Identify which cell holds the provided text, then report its (X, Y) central coordinate. 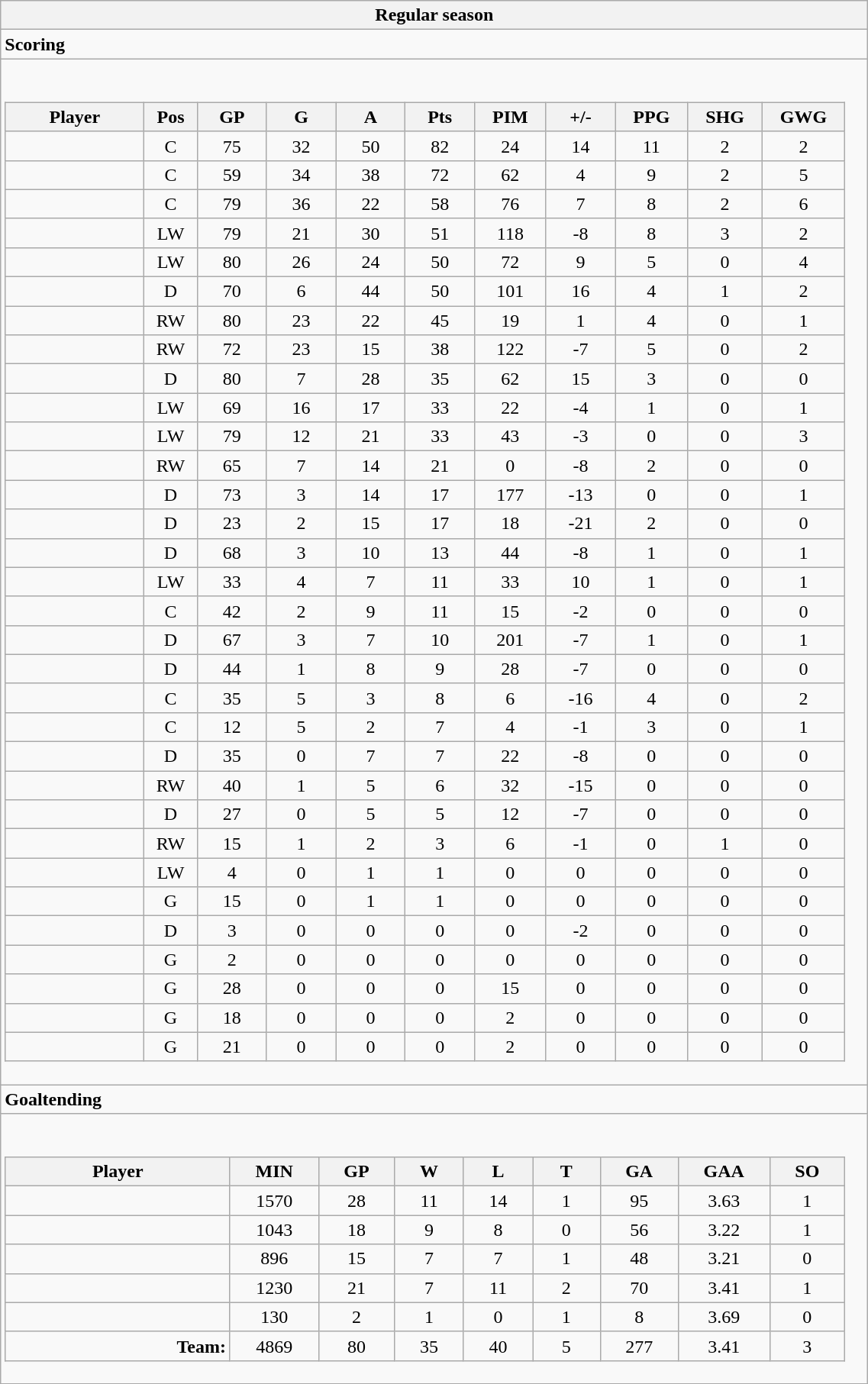
SO (807, 1172)
19 (511, 321)
PIM (511, 117)
-21 (580, 524)
42 (232, 611)
58 (440, 204)
68 (232, 553)
118 (511, 233)
SHG (725, 117)
69 (232, 408)
1230 (274, 1288)
1570 (274, 1201)
W (429, 1172)
Pts (440, 117)
67 (232, 640)
201 (511, 640)
MIN (274, 1172)
PPG (652, 117)
130 (274, 1317)
4869 (274, 1346)
GAA (724, 1172)
3.22 (724, 1230)
30 (371, 233)
GWG (803, 117)
3.69 (724, 1317)
-4 (580, 408)
34 (301, 175)
T (566, 1172)
Team: (118, 1346)
95 (639, 1201)
76 (511, 204)
1043 (274, 1230)
59 (232, 175)
Regular season (434, 15)
26 (301, 262)
A (371, 117)
48 (639, 1259)
36 (301, 204)
13 (440, 553)
-16 (580, 698)
-3 (580, 437)
3.21 (724, 1259)
896 (274, 1259)
73 (232, 495)
277 (639, 1346)
GA (639, 1172)
Pos (171, 117)
Goaltending (434, 1098)
56 (639, 1230)
43 (511, 437)
+/- (580, 117)
-15 (580, 786)
101 (511, 292)
Scoring (434, 44)
82 (440, 146)
45 (440, 321)
51 (440, 233)
65 (232, 466)
3.63 (724, 1201)
L (498, 1172)
27 (232, 815)
177 (511, 495)
122 (511, 350)
75 (232, 146)
-13 (580, 495)
